Extract the [X, Y] coordinate from the center of the cell holding the provided text.  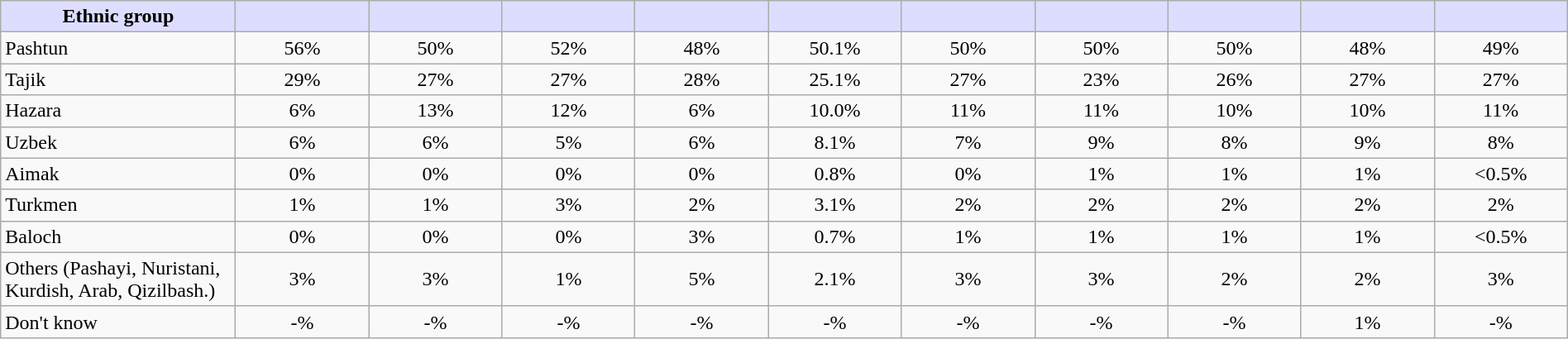
10.0% [835, 111]
2.1% [835, 279]
Turkmen [118, 205]
13% [435, 111]
Hazara [118, 111]
Pashtun [118, 48]
3.1% [835, 205]
28% [701, 79]
49% [1500, 48]
25.1% [835, 79]
0.7% [835, 236]
50.1% [835, 48]
12% [569, 111]
8.1% [835, 142]
Tajik [118, 79]
Baloch [118, 236]
26% [1234, 79]
Don't know [118, 322]
7% [968, 142]
29% [303, 79]
Uzbek [118, 142]
Aimak [118, 174]
52% [569, 48]
23% [1102, 79]
0.8% [835, 174]
Ethnic group [118, 17]
Others (Pashayi, Nuristani, Kurdish, Arab, Qizilbash.) [118, 279]
56% [303, 48]
